Detect which cell encompasses the target text, then output its [x, y] center coordinate. 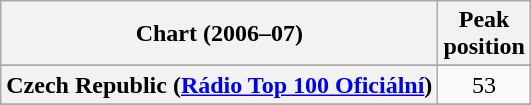
Czech Republic (Rádio Top 100 Oficiální) [220, 85]
Peakposition [484, 34]
53 [484, 85]
Chart (2006–07) [220, 34]
